Return the [x, y] coordinate for the center point of the cell that contains the specified text.  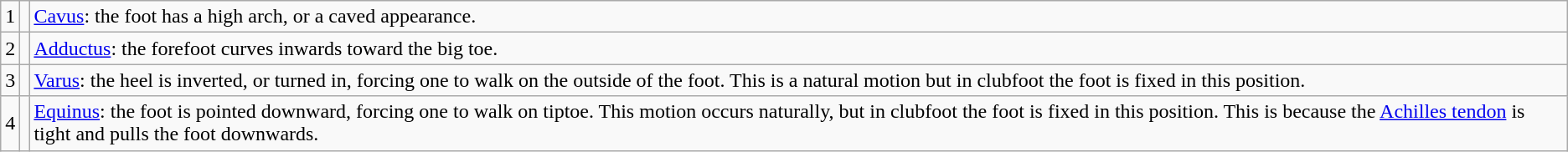
2 [10, 48]
3 [10, 80]
Adductus: the forefoot curves inwards toward the big toe. [798, 48]
4 [10, 124]
Cavus: the foot has a high arch, or a caved appearance. [798, 17]
1 [10, 17]
